Extract the [X, Y] coordinate from the center of the cell holding the provided text.  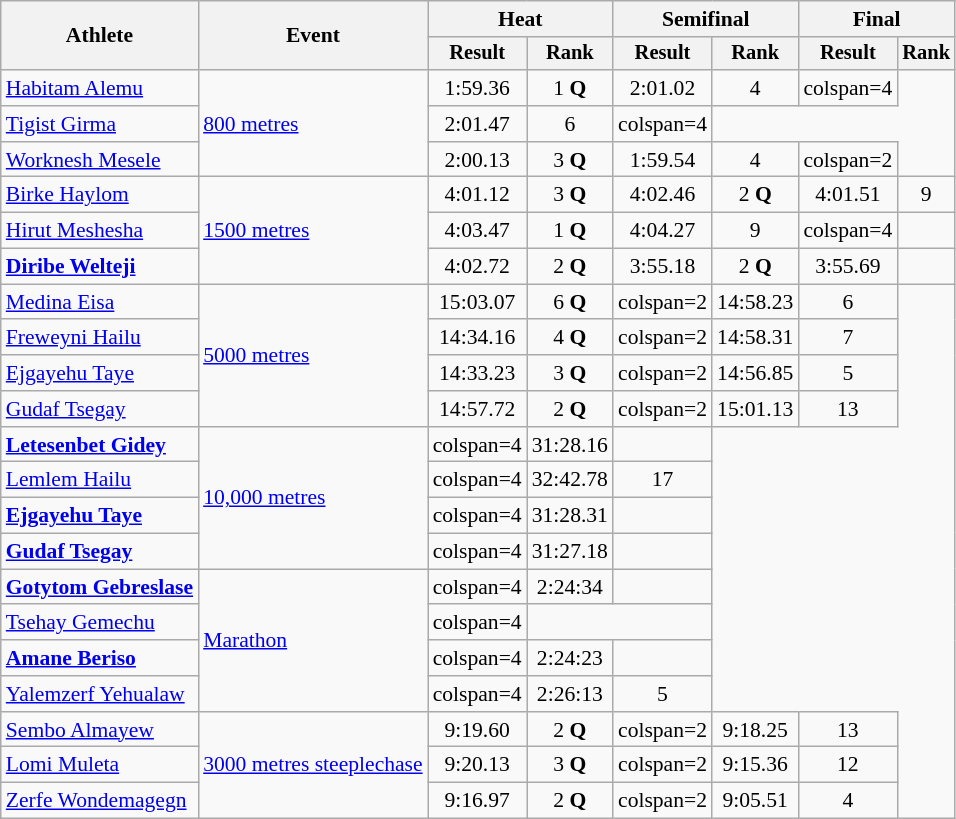
10,000 metres [313, 498]
4:02.72 [478, 267]
31:27.18 [570, 552]
32:42.78 [570, 480]
Amane Beriso [100, 658]
Sembo Almayew [100, 730]
2:24:34 [570, 587]
4:01.51 [848, 195]
Hirut Meshesha [100, 231]
3:55.18 [662, 267]
Freweyni Hailu [100, 338]
9:05.51 [755, 801]
2:26:13 [570, 694]
Event [313, 36]
2:00.13 [478, 160]
Tsehay Gemechu [100, 623]
800 metres [313, 124]
Birke Haylom [100, 195]
14:33.23 [478, 373]
9:20.13 [478, 765]
Letesenbet Gidey [100, 445]
17 [662, 480]
14:56.85 [755, 373]
Lomi Muleta [100, 765]
9:15.36 [755, 765]
Lemlem Hailu [100, 480]
Diribe Welteji [100, 267]
4:02.46 [662, 195]
Final [876, 19]
Semifinal [706, 19]
9:16.97 [478, 801]
Tigist Girma [100, 124]
2:01.02 [662, 88]
4 Q [570, 338]
1:59.54 [662, 160]
1:59.36 [478, 88]
15:01.13 [755, 409]
4:01.12 [478, 195]
5000 metres [313, 355]
3:55.69 [848, 267]
Worknesh Mesele [100, 160]
Heat [520, 19]
4:03.47 [478, 231]
9:18.25 [755, 730]
Zerfe Wondemagegn [100, 801]
Marathon [313, 640]
Yalemzerf Yehualaw [100, 694]
15:03.07 [478, 302]
14:58.23 [755, 302]
31:28.31 [570, 516]
14:57.72 [478, 409]
3000 metres steeplechase [313, 766]
Habitam Alemu [100, 88]
7 [848, 338]
Athlete [100, 36]
9:19.60 [478, 730]
31:28.16 [570, 445]
2:24:23 [570, 658]
2:01.47 [478, 124]
Medina Eisa [100, 302]
4:04.27 [662, 231]
Gotytom Gebreslase [100, 587]
6 Q [570, 302]
1500 metres [313, 230]
14:58.31 [755, 338]
12 [848, 765]
14:34.16 [478, 338]
